Determine the [x, y] coordinate at the center of the cell enclosing the given text.  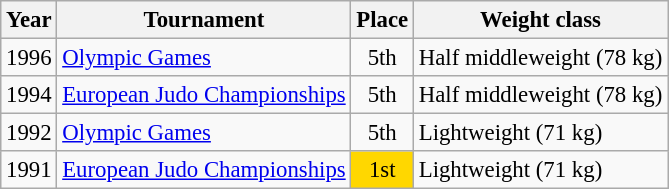
Tournament [204, 20]
1994 [29, 95]
Place [382, 20]
1991 [29, 170]
1996 [29, 58]
Year [29, 20]
1st [382, 170]
Weight class [540, 20]
1992 [29, 133]
